Identify which cell holds the provided text, then report its (X, Y) central coordinate. 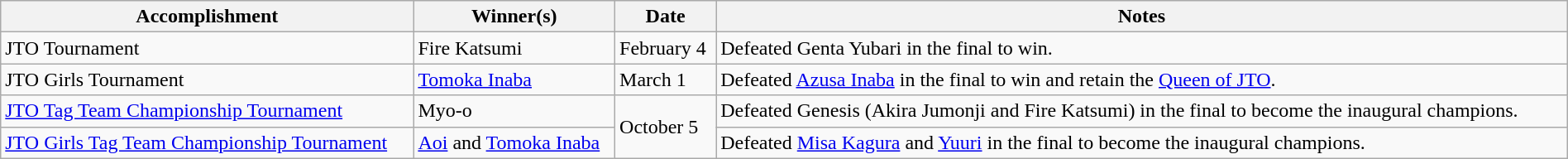
Tomoka Inaba (514, 79)
Defeated Genta Yubari in the final to win. (1142, 48)
Defeated Genesis (Akira Jumonji and Fire Katsumi) in the final to become the inaugural champions. (1142, 111)
Accomplishment (207, 17)
Defeated Azusa Inaba in the final to win and retain the Queen of JTO. (1142, 79)
Defeated Misa Kagura and Yuuri in the final to become the inaugural champions. (1142, 142)
Winner(s) (514, 17)
February 4 (666, 48)
JTO Girls Tournament (207, 79)
Date (666, 17)
March 1 (666, 79)
Myo-o (514, 111)
JTO Tag Team Championship Tournament (207, 111)
Fire Katsumi (514, 48)
JTO Girls Tag Team Championship Tournament (207, 142)
JTO Tournament (207, 48)
Aoi and Tomoka Inaba (514, 142)
October 5 (666, 127)
Notes (1142, 17)
